From the cell containing the given text, extract its center point as [X, Y] coordinate. 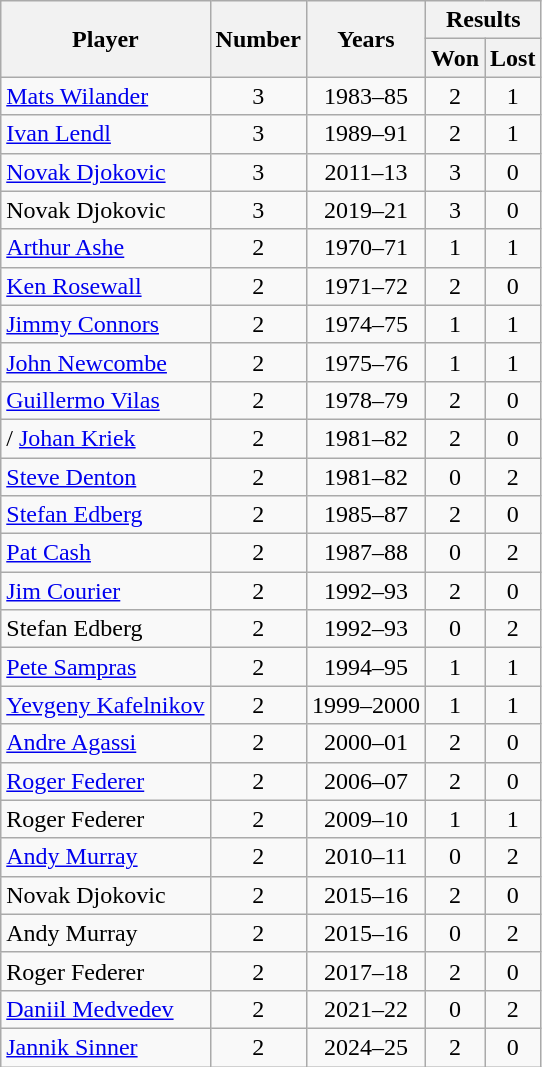
Won [454, 58]
1989–91 [366, 134]
Jimmy Connors [106, 324]
1974–75 [366, 324]
1971–72 [366, 286]
1970–71 [366, 248]
Andre Agassi [106, 743]
2000–01 [366, 743]
Jannik Sinner [106, 1047]
Yevgeny Kafelnikov [106, 705]
1987–88 [366, 553]
/ Johan Kriek [106, 438]
2017–18 [366, 971]
2019–21 [366, 210]
1983–85 [366, 96]
Ivan Lendl [106, 134]
1978–79 [366, 400]
1994–95 [366, 667]
Arthur Ashe [106, 248]
Jim Courier [106, 591]
Steve Denton [106, 477]
Years [366, 39]
2024–25 [366, 1047]
2011–13 [366, 172]
Results [483, 20]
2021–22 [366, 1009]
2010–11 [366, 857]
Pat Cash [106, 553]
2009–10 [366, 819]
1975–76 [366, 362]
Pete Sampras [106, 667]
Daniil Medvedev [106, 1009]
John Newcombe [106, 362]
Number [258, 39]
2006–07 [366, 781]
Mats Wilander [106, 96]
Guillermo Vilas [106, 400]
Lost [513, 58]
1985–87 [366, 515]
1999–2000 [366, 705]
Player [106, 39]
Ken Rosewall [106, 286]
